Identify which cell holds the provided text, then report its (x, y) central coordinate. 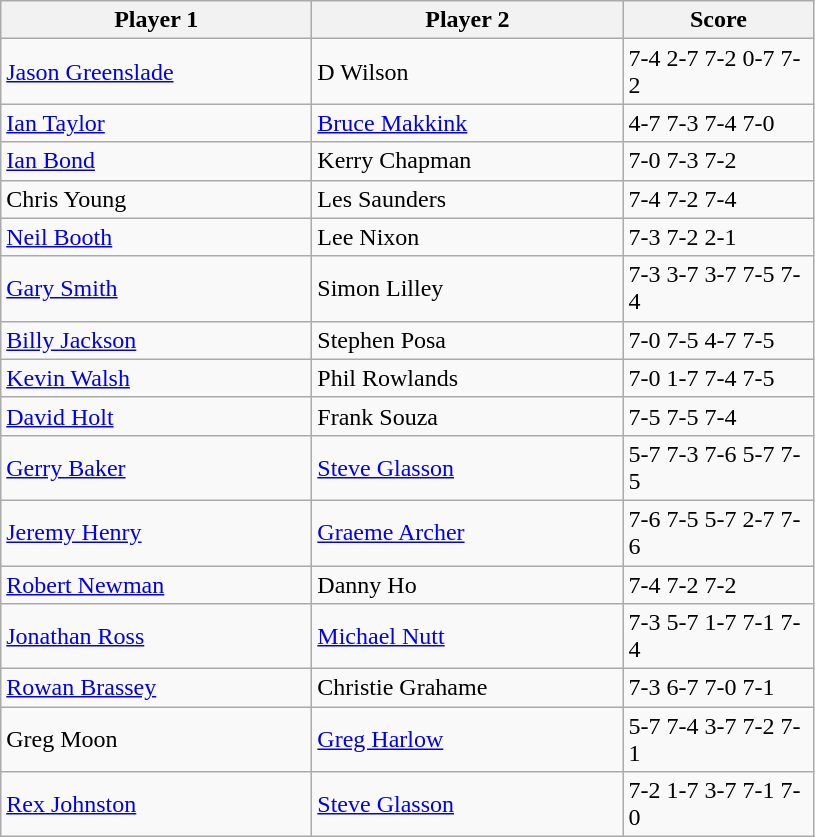
7-3 7-2 2-1 (718, 237)
D Wilson (468, 72)
7-4 7-2 7-4 (718, 199)
Lee Nixon (468, 237)
Stephen Posa (468, 340)
Jason Greenslade (156, 72)
Jeremy Henry (156, 532)
5-7 7-3 7-6 5-7 7-5 (718, 468)
Player 2 (468, 20)
Neil Booth (156, 237)
Rowan Brassey (156, 688)
7-4 7-2 7-2 (718, 585)
7-2 1-7 3-7 7-1 7-0 (718, 804)
7-3 5-7 1-7 7-1 7-4 (718, 636)
Jonathan Ross (156, 636)
7-4 2-7 7-2 0-7 7-2 (718, 72)
7-0 1-7 7-4 7-5 (718, 378)
5-7 7-4 3-7 7-2 7-1 (718, 740)
Graeme Archer (468, 532)
4-7 7-3 7-4 7-0 (718, 123)
7-0 7-5 4-7 7-5 (718, 340)
Simon Lilley (468, 288)
Gary Smith (156, 288)
Danny Ho (468, 585)
7-6 7-5 5-7 2-7 7-6 (718, 532)
7-0 7-3 7-2 (718, 161)
Frank Souza (468, 416)
Phil Rowlands (468, 378)
Score (718, 20)
Rex Johnston (156, 804)
7-3 3-7 3-7 7-5 7-4 (718, 288)
7-5 7-5 7-4 (718, 416)
Kerry Chapman (468, 161)
7-3 6-7 7-0 7-1 (718, 688)
David Holt (156, 416)
Ian Taylor (156, 123)
Billy Jackson (156, 340)
Gerry Baker (156, 468)
Chris Young (156, 199)
Les Saunders (468, 199)
Greg Harlow (468, 740)
Michael Nutt (468, 636)
Player 1 (156, 20)
Robert Newman (156, 585)
Christie Grahame (468, 688)
Kevin Walsh (156, 378)
Bruce Makkink (468, 123)
Greg Moon (156, 740)
Ian Bond (156, 161)
